Locate the cell with the specified text and output its (x, y) center coordinate. 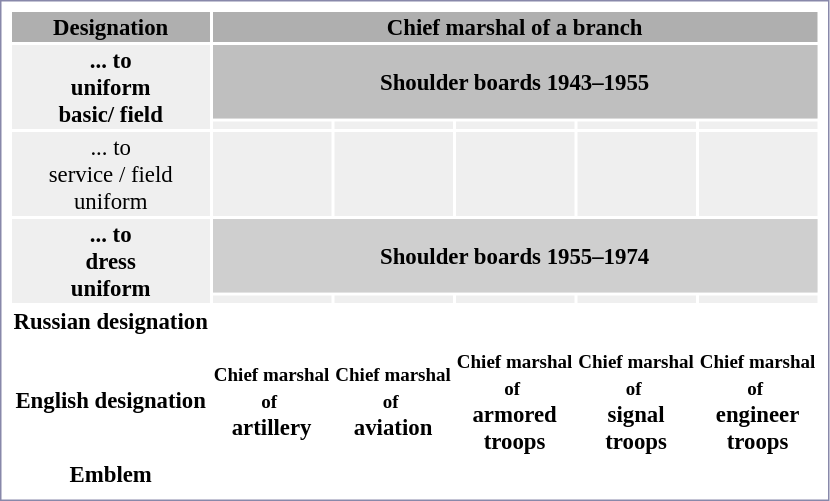
Shoulder boards 1943–1955 (514, 82)
Emblem (110, 474)
Chief marshalof engineertroops (757, 400)
Chief marshalof aviation (393, 400)
Designation (110, 27)
Chief marshal of a branch (514, 27)
... touniformbasic/ field (110, 87)
Shoulder boards 1955–1974 (514, 256)
Chief marshalof artillery (271, 400)
... todress uniform (110, 261)
Chief marshalof signaltroops (636, 400)
... toservice / fielduniform (110, 174)
Chief marshalof armoredtroops (514, 400)
Russian designation (110, 321)
English designation (110, 400)
